Scan for the cell matching the given text and deliver its (x, y) coordinate at center. 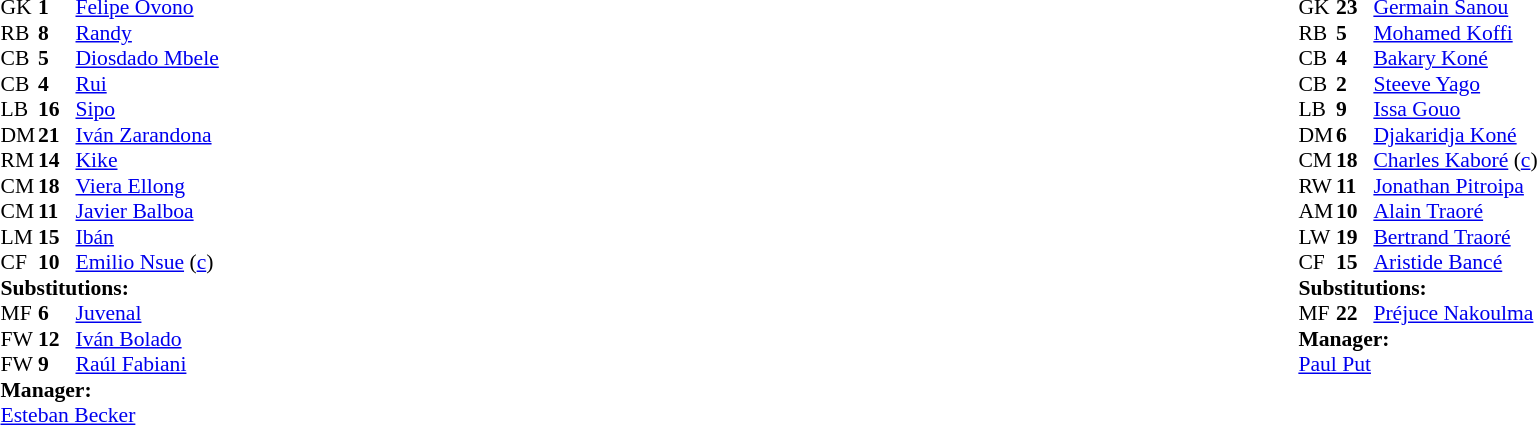
LM (19, 237)
Steeve Yago (1455, 84)
Bertrand Traoré (1455, 237)
Randy (148, 33)
Préjuce Nakoulma (1455, 313)
Iván Bolado (148, 339)
RW (1317, 186)
14 (57, 161)
AM (1317, 211)
Kike (148, 161)
Mohamed Koffi (1455, 33)
22 (1355, 313)
Charles Kaboré (c) (1455, 161)
Juvenal (148, 313)
Rui (148, 84)
Alain Traoré (1455, 211)
Emilio Nsue (c) (148, 263)
Ibán (148, 237)
Jonathan Pitroipa (1455, 186)
21 (57, 135)
Djakaridja Koné (1455, 135)
Diosdado Mbele (148, 59)
2 (1355, 84)
Javier Balboa (148, 211)
Iván Zarandona (148, 135)
Paul Put (1418, 365)
8 (57, 33)
Aristide Bancé (1455, 263)
Viera Ellong (148, 186)
LW (1317, 237)
Bakary Koné (1455, 59)
12 (57, 339)
16 (57, 109)
Issa Gouo (1455, 109)
Raúl Fabiani (148, 365)
RM (19, 161)
Sipo (148, 109)
19 (1355, 237)
